Provide the (X, Y) coordinate of the cell's center where the given text is located.  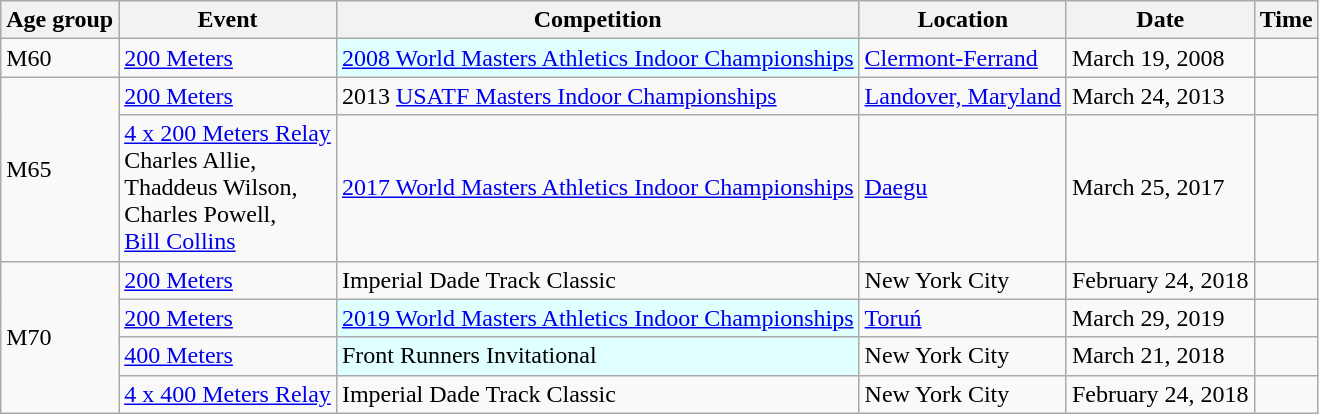
2017 World Masters Athletics Indoor Championships (598, 188)
400 Meters (228, 356)
Event (228, 20)
March 25, 2017 (1160, 188)
2019 World Masters Athletics Indoor Championships (598, 318)
Landover, Maryland (962, 96)
Location (962, 20)
Daegu (962, 188)
M70 (60, 337)
Date (1160, 20)
March 24, 2013 (1160, 96)
March 19, 2008 (1160, 58)
4 x 400 Meters Relay (228, 394)
M60 (60, 58)
Clermont-Ferrand (962, 58)
Time (1286, 20)
Front Runners Invitational (598, 356)
March 29, 2019 (1160, 318)
Toruń (962, 318)
Age group (60, 20)
M65 (60, 169)
Competition (598, 20)
2008 World Masters Athletics Indoor Championships (598, 58)
4 x 200 Meters RelayCharles Allie,Thaddeus Wilson,Charles Powell,Bill Collins (228, 188)
2013 USATF Masters Indoor Championships (598, 96)
March 21, 2018 (1160, 356)
